Detect which cell encompasses the target text, then output its [X, Y] center coordinate. 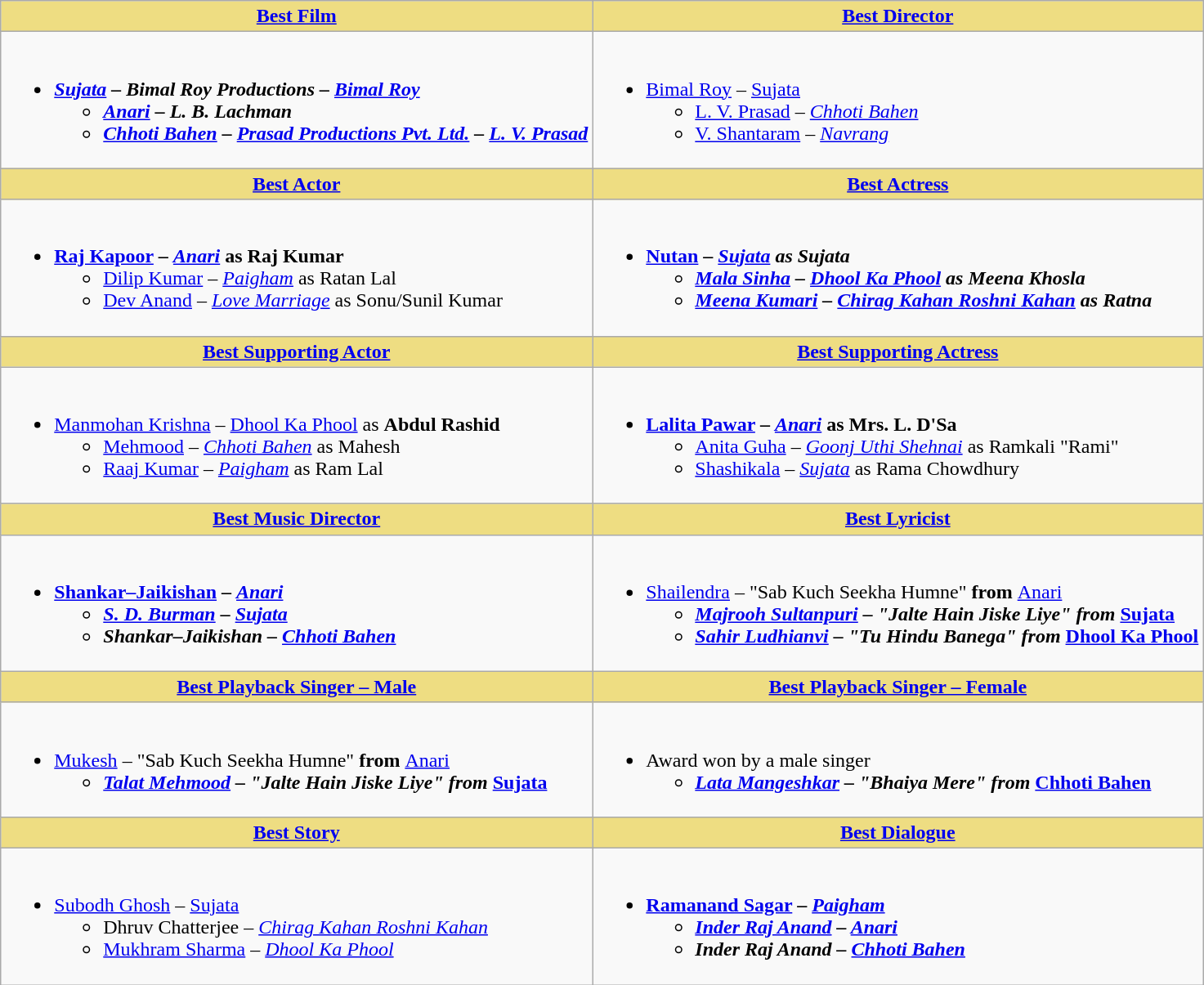
Raj Kapoor – Anari as Raj KumarDilip Kumar – Paigham as Ratan LalDev Anand – Love Marriage as Sonu/Sunil Kumar [297, 268]
Sujata – Bimal Roy Productions – Bimal RoyAnari – L. B. LachmanChhoti Bahen – Prasad Productions Pvt. Ltd. – L. V. Prasad [297, 100]
Best Film [297, 16]
Best Lyricist [897, 519]
Best Actor [297, 184]
Best Story [297, 832]
Best Director [897, 16]
Best Playback Singer – Female [897, 687]
Best Supporting Actress [897, 351]
Best Music Director [297, 519]
Subodh Ghosh – SujataDhruv Chatterjee – Chirag Kahan Roshni KahanMukhram Sharma – Dhool Ka Phool [297, 916]
Best Playback Singer – Male [297, 687]
Ramanand Sagar – PaighamInder Raj Anand – AnariInder Raj Anand – Chhoti Bahen [897, 916]
Award won by a male singerLata Mangeshkar – "Bhaiya Mere" from Chhoti Bahen [897, 759]
Best Actress [897, 184]
Shankar–Jaikishan – AnariS. D. Burman – SujataShankar–Jaikishan – Chhoti Bahen [297, 603]
Lalita Pawar – Anari as Mrs. L. D'SaAnita Guha – Goonj Uthi Shehnai as Ramkali "Rami"Shashikala – Sujata as Rama Chowdhury [897, 435]
Best Dialogue [897, 832]
Best Supporting Actor [297, 351]
Mukesh – "Sab Kuch Seekha Humne" from AnariTalat Mehmood – "Jalte Hain Jiske Liye" from Sujata [297, 759]
Bimal Roy – SujataL. V. Prasad – Chhoti BahenV. Shantaram – Navrang [897, 100]
Nutan – Sujata as SujataMala Sinha – Dhool Ka Phool as Meena KhoslaMeena Kumari – Chirag Kahan Roshni Kahan as Ratna [897, 268]
Manmohan Krishna – Dhool Ka Phool as Abdul RashidMehmood – Chhoti Bahen as MaheshRaaj Kumar – Paigham as Ram Lal [297, 435]
